Return [X, Y] of the center of cell containing provided text 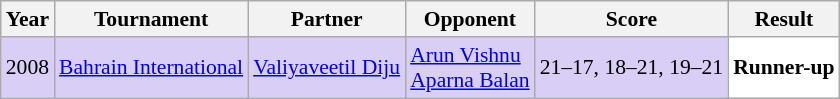
Partner [326, 19]
21–17, 18–21, 19–21 [632, 68]
Bahrain International [151, 68]
Score [632, 19]
Runner-up [784, 68]
Tournament [151, 19]
Result [784, 19]
Opponent [470, 19]
Arun Vishnu Aparna Balan [470, 68]
Valiyaveetil Diju [326, 68]
2008 [28, 68]
Year [28, 19]
